Scan for the cell matching the given text and deliver its (X, Y) coordinate at center. 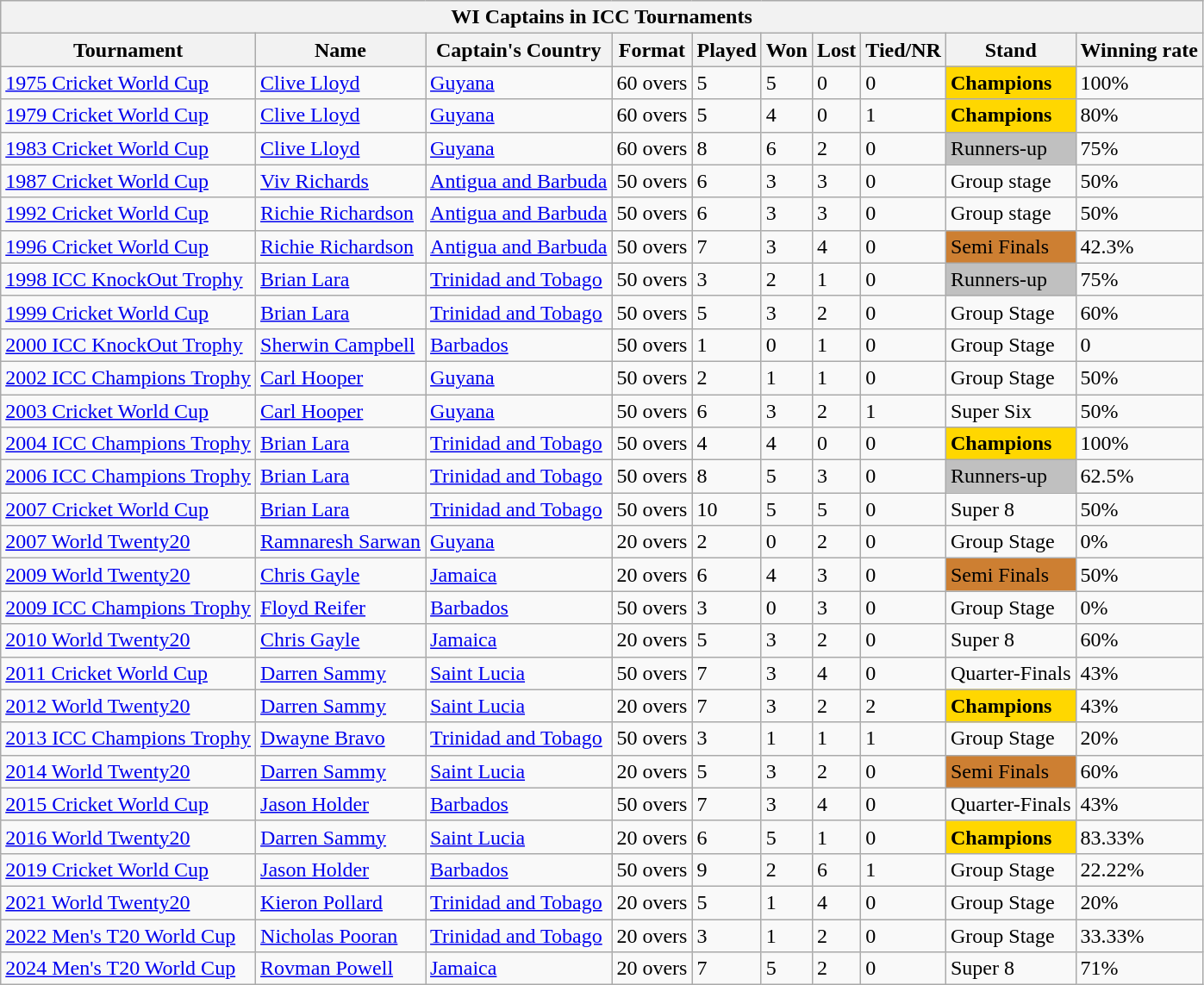
Super Six (1010, 411)
2007 World Twenty20 (128, 542)
1992 Cricket World Cup (128, 214)
2013 ICC Champions Trophy (128, 739)
1987 Cricket World Cup (128, 181)
1998 ICC KnockOut Trophy (128, 279)
Played (727, 50)
2012 World Twenty20 (128, 706)
2022 Men's T20 World Cup (128, 935)
Tournament (128, 50)
Format (652, 50)
Name (341, 50)
Nicholas Pooran (341, 935)
2004 ICC Champions Trophy (128, 444)
22.22% (1139, 870)
2009 World Twenty20 (128, 575)
71% (1139, 969)
2002 ICC Champions Trophy (128, 377)
80% (1139, 115)
1983 Cricket World Cup (128, 148)
2010 World Twenty20 (128, 640)
Floyd Reifer (341, 608)
Won (786, 50)
2009 ICC Champions Trophy (128, 608)
83.33% (1139, 837)
1996 Cricket World Cup (128, 246)
1979 Cricket World Cup (128, 115)
2015 Cricket World Cup (128, 804)
42.3% (1139, 246)
2007 Cricket World Cup (128, 509)
2021 World Twenty20 (128, 902)
Tied/NR (903, 50)
62.5% (1139, 477)
Ramnaresh Sarwan (341, 542)
1999 Cricket World Cup (128, 312)
Stand (1010, 50)
2003 Cricket World Cup (128, 411)
2006 ICC Champions Trophy (128, 477)
WI Captains in ICC Tournaments (602, 17)
2014 World Twenty20 (128, 771)
Winning rate (1139, 50)
1975 Cricket World Cup (128, 83)
2024 Men's T20 World Cup (128, 969)
Lost (836, 50)
2016 World Twenty20 (128, 837)
Dwayne Bravo (341, 739)
2000 ICC KnockOut Trophy (128, 345)
Sherwin Campbell (341, 345)
Kieron Pollard (341, 902)
33.33% (1139, 935)
Captain's Country (519, 50)
2011 Cricket World Cup (128, 673)
2019 Cricket World Cup (128, 870)
Viv Richards (341, 181)
9 (727, 870)
10 (727, 509)
Rovman Powell (341, 969)
